Return the [X, Y] coordinate for the center point of the cell that contains the specified text.  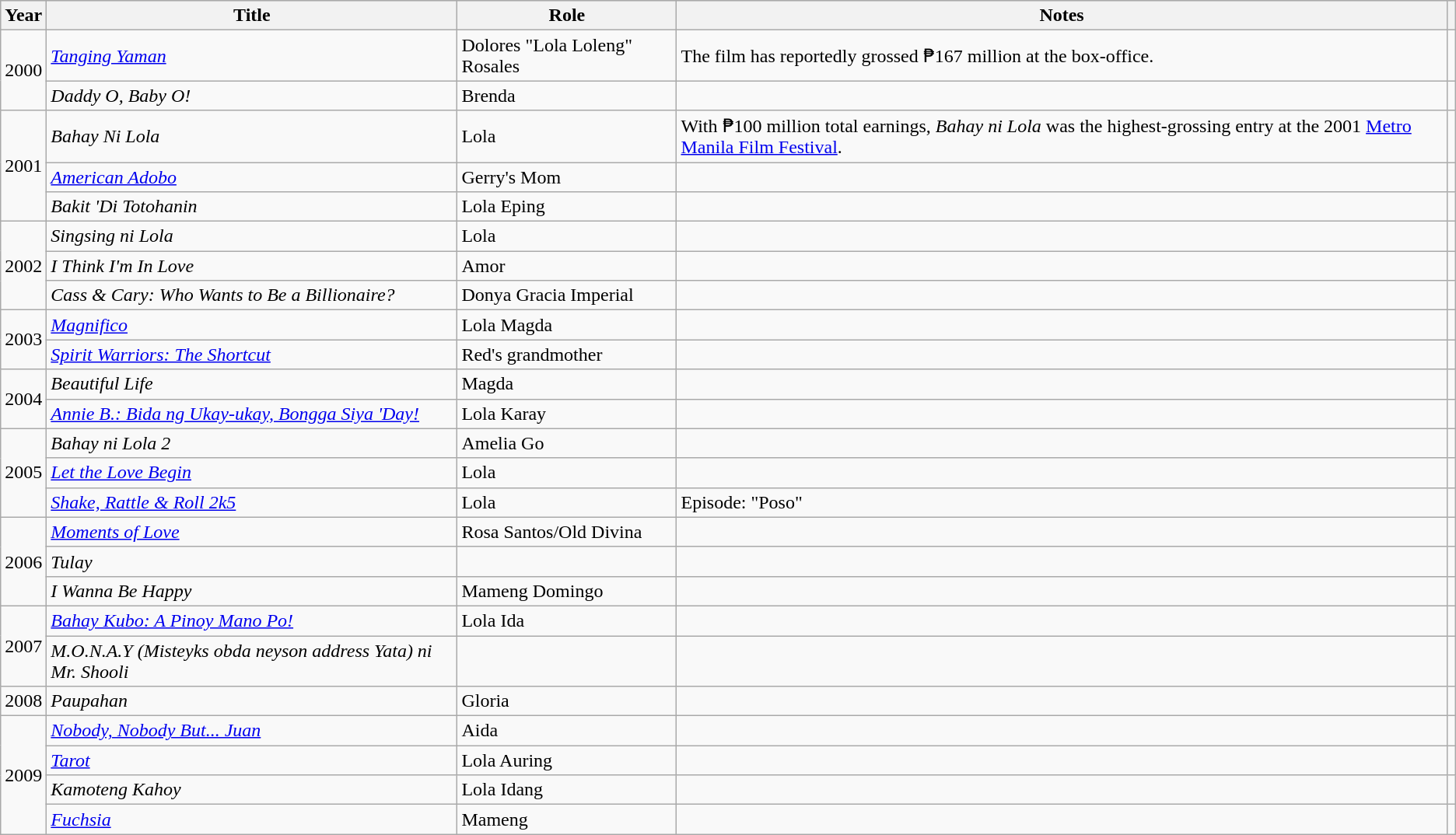
Mameng Domingo [567, 591]
Paupahan [252, 701]
2006 [23, 561]
Mameng [567, 819]
Lola Idang [567, 790]
Title [252, 16]
Nobody, Nobody But... Juan [252, 731]
Spirit Warriors: The Shortcut [252, 355]
Annie B.: Bida ng Ukay-ukay, Bongga Siya 'Day! [252, 414]
Bakit 'Di Totohanin [252, 207]
Lola Auring [567, 760]
Amor [567, 266]
Rosa Santos/Old Divina [567, 532]
2008 [23, 701]
Aida [567, 731]
Cass & Cary: Who Wants to Be a Billionaire? [252, 295]
2009 [23, 775]
Tulay [252, 561]
2003 [23, 340]
Episode: "Poso" [1062, 502]
Donya Gracia Imperial [567, 295]
Magnifico [252, 325]
Dolores "Lola Loleng" Rosales [567, 56]
Bahay ni Lola 2 [252, 443]
Amelia Go [567, 443]
Lola Eping [567, 207]
Lola Karay [567, 414]
Lola Magda [567, 325]
Gerry's Mom [567, 176]
M.O.N.A.Y (Misteyks obda neyson address Yata) ni Mr. Shooli [252, 661]
2001 [23, 166]
Shake, Rattle & Roll 2k5 [252, 502]
I Think I'm In Love [252, 266]
Beautiful Life [252, 384]
Fuchsia [252, 819]
2005 [23, 473]
With ₱100 million total earnings, Bahay ni Lola was the highest-grossing entry at the 2001 Metro Manila Film Festival. [1062, 137]
Bahay Ni Lola [252, 137]
Magda [567, 384]
The film has reportedly grossed ₱167 million at the box-office. [1062, 56]
2004 [23, 399]
Daddy O, Baby O! [252, 96]
Red's grandmother [567, 355]
Tanging Yaman [252, 56]
Role [567, 16]
Kamoteng Kahoy [252, 790]
Moments of Love [252, 532]
2000 [23, 70]
American Adobo [252, 176]
Brenda [567, 96]
Notes [1062, 16]
Lola Ida [567, 620]
Gloria [567, 701]
I Wanna Be Happy [252, 591]
Bahay Kubo: A Pinoy Mano Po! [252, 620]
Year [23, 16]
2007 [23, 645]
Tarot [252, 760]
Singsing ni Lola [252, 236]
2002 [23, 266]
Let the Love Begin [252, 473]
